Search for the cell housing the specified text and yield its [x, y] center coordinate. 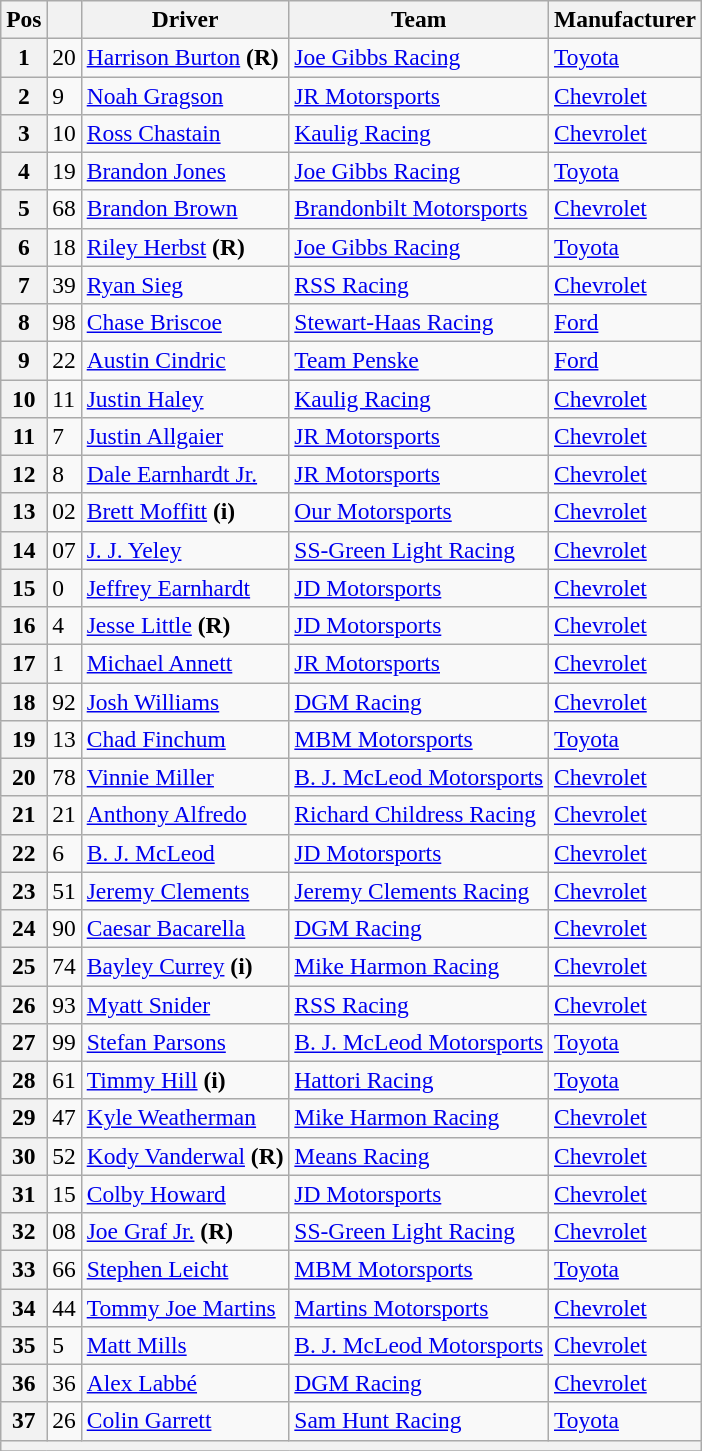
51 [64, 891]
Jeremy Clements Racing [419, 891]
Martins Motorsports [419, 1307]
Michael Annett [185, 663]
24 [24, 928]
Stephen Leicht [185, 1269]
33 [24, 1269]
Driver [185, 19]
66 [64, 1269]
02 [64, 512]
Stewart-Haas Racing [419, 322]
Brandon Brown [185, 209]
16 [24, 625]
30 [24, 1156]
34 [24, 1307]
61 [64, 1080]
Timmy Hill (i) [185, 1080]
99 [64, 1042]
Chase Briscoe [185, 322]
Myatt Snider [185, 1004]
27 [24, 1042]
98 [64, 322]
Anthony Alfredo [185, 815]
32 [24, 1231]
68 [64, 209]
Sam Hunt Racing [419, 1421]
14 [24, 550]
Ryan Sieg [185, 285]
23 [24, 891]
3 [24, 133]
Justin Allgaier [185, 436]
37 [24, 1421]
Colin Garrett [185, 1421]
0 [64, 588]
Brandon Jones [185, 171]
Hattori Racing [419, 1080]
Jeremy Clements [185, 891]
Riley Herbst (R) [185, 247]
Kody Vanderwal (R) [185, 1156]
Jesse Little (R) [185, 625]
47 [64, 1118]
Richard Childress Racing [419, 815]
93 [64, 1004]
Noah Gragson [185, 95]
Alex Labbé [185, 1383]
Bayley Currey (i) [185, 966]
Manufacturer [626, 19]
Justin Haley [185, 398]
Austin Cindric [185, 360]
Harrison Burton (R) [185, 57]
Josh Williams [185, 701]
Pos [24, 19]
Colby Howard [185, 1194]
39 [64, 285]
Kyle Weatherman [185, 1118]
Caesar Bacarella [185, 928]
Joe Graf Jr. (R) [185, 1231]
35 [24, 1345]
Brett Moffitt (i) [185, 512]
Means Racing [419, 1156]
12 [24, 474]
Matt Mills [185, 1345]
78 [64, 777]
Stefan Parsons [185, 1042]
Jeffrey Earnhardt [185, 588]
25 [24, 966]
Our Motorsports [419, 512]
B. J. McLeod [185, 853]
2 [24, 95]
Chad Finchum [185, 739]
31 [24, 1194]
Dale Earnhardt Jr. [185, 474]
29 [24, 1118]
28 [24, 1080]
Brandonbilt Motorsports [419, 209]
Tommy Joe Martins [185, 1307]
Team Penske [419, 360]
07 [64, 550]
08 [64, 1231]
Vinnie Miller [185, 777]
J. J. Yeley [185, 550]
Ross Chastain [185, 133]
Team [419, 19]
92 [64, 701]
90 [64, 928]
52 [64, 1156]
74 [64, 966]
44 [64, 1307]
17 [24, 663]
